Detect which cell encompasses the target text, then output its [X, Y] center coordinate. 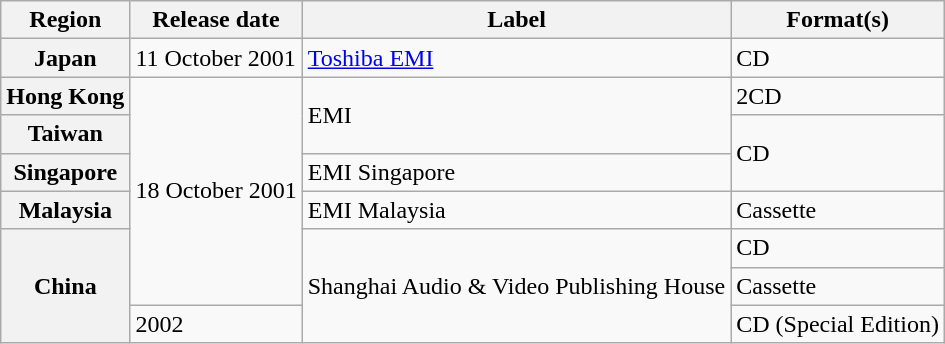
Label [516, 20]
Malaysia [66, 210]
Taiwan [66, 134]
Hong Kong [66, 96]
EMI [516, 115]
Format(s) [838, 20]
EMI Singapore [516, 172]
11 October 2001 [216, 58]
Toshiba EMI [516, 58]
Region [66, 20]
2002 [216, 324]
Japan [66, 58]
China [66, 286]
2CD [838, 96]
Singapore [66, 172]
Shanghai Audio & Video Publishing House [516, 286]
Release date [216, 20]
18 October 2001 [216, 191]
EMI Malaysia [516, 210]
CD (Special Edition) [838, 324]
